Identify which cell holds the provided text, then report its (x, y) central coordinate. 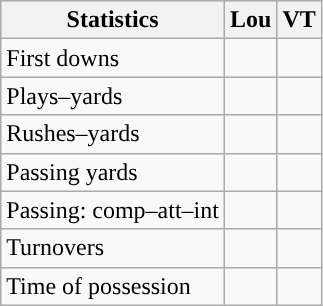
Rushes–yards (113, 134)
Plays–yards (113, 96)
Lou (250, 20)
Turnovers (113, 248)
Statistics (113, 20)
VT (299, 20)
Time of possession (113, 286)
Passing yards (113, 172)
First downs (113, 58)
Passing: comp–att–int (113, 210)
